From the cell containing the given text, extract its center point as [X, Y] coordinate. 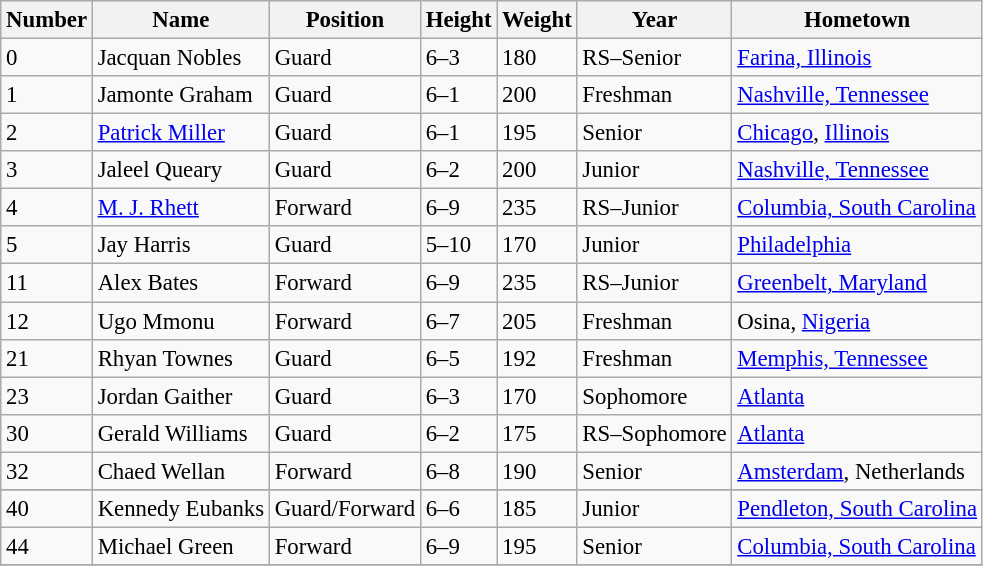
Farina, Illinois [857, 58]
Amsterdam, Netherlands [857, 471]
Weight [537, 20]
6–6 [458, 509]
1 [47, 95]
Patrick Miller [180, 133]
Greenbelt, Maryland [857, 283]
23 [47, 396]
175 [537, 433]
205 [537, 321]
4 [47, 208]
0 [47, 58]
5 [47, 245]
Jay Harris [180, 245]
11 [47, 283]
40 [47, 509]
Osina, Nigeria [857, 321]
5–10 [458, 245]
Gerald Williams [180, 433]
6–7 [458, 321]
192 [537, 358]
6–8 [458, 471]
RS–Senior [654, 58]
Alex Bates [180, 283]
Guard/Forward [344, 509]
Jacquan Nobles [180, 58]
Chicago, Illinois [857, 133]
RS–Sophomore [654, 433]
32 [47, 471]
Jamonte Graham [180, 95]
Number [47, 20]
Height [458, 20]
Jaleel Queary [180, 170]
21 [47, 358]
Position [344, 20]
M. J. Rhett [180, 208]
44 [47, 546]
Michael Green [180, 546]
12 [47, 321]
Year [654, 20]
Philadelphia [857, 245]
Rhyan Townes [180, 358]
Hometown [857, 20]
30 [47, 433]
2 [47, 133]
Kennedy Eubanks [180, 509]
Ugo Mmonu [180, 321]
Jordan Gaither [180, 396]
190 [537, 471]
6–5 [458, 358]
185 [537, 509]
Pendleton, South Carolina [857, 509]
180 [537, 58]
Name [180, 20]
Memphis, Tennessee [857, 358]
Chaed Wellan [180, 471]
Sophomore [654, 396]
3 [47, 170]
